Detect which cell encompasses the target text, then output its [X, Y] center coordinate. 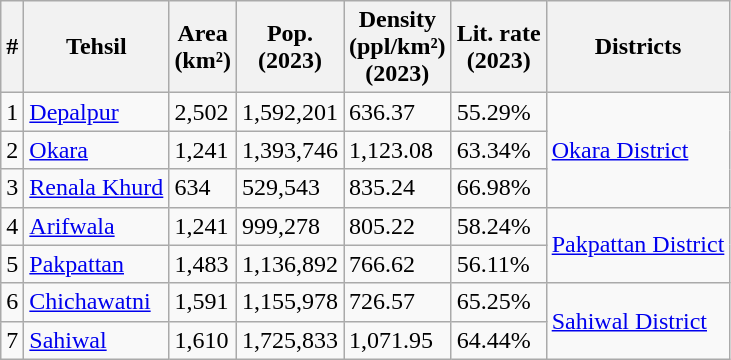
Renala Khurd [96, 188]
726.57 [398, 302]
1,725,833 [290, 340]
1,592,201 [290, 112]
636.37 [398, 112]
Chichawatni [96, 302]
7 [12, 340]
Okara [96, 150]
1,071.95 [398, 340]
Okara District [638, 150]
4 [12, 226]
6 [12, 302]
766.62 [398, 264]
3 [12, 188]
65.25% [498, 302]
Density(ppl/km²)(2023) [398, 47]
Pop.(2023) [290, 47]
1,123.08 [398, 150]
1,136,892 [290, 264]
Pakpattan District [638, 245]
1,591 [203, 302]
1,393,746 [290, 150]
835.24 [398, 188]
Arifwala [96, 226]
Districts [638, 47]
999,278 [290, 226]
1 [12, 112]
2 [12, 150]
2,502 [203, 112]
Lit. rate(2023) [498, 47]
63.34% [498, 150]
Sahiwal [96, 340]
Sahiwal District [638, 321]
1,483 [203, 264]
58.24% [498, 226]
55.29% [498, 112]
66.98% [498, 188]
Tehsil [96, 47]
64.44% [498, 340]
Pakpattan [96, 264]
Depalpur [96, 112]
# [12, 47]
634 [203, 188]
56.11% [498, 264]
5 [12, 264]
1,155,978 [290, 302]
805.22 [398, 226]
Area(km²) [203, 47]
1,610 [203, 340]
529,543 [290, 188]
